Pinpoint the cell where the given text exists, returning its [X, Y] midpoint coordinate. 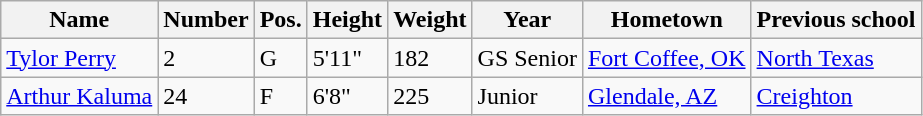
24 [206, 96]
Number [206, 20]
Weight [430, 20]
Name [80, 20]
Hometown [666, 20]
F [280, 96]
2 [206, 58]
Height [347, 20]
North Texas [836, 58]
Creighton [836, 96]
5'11" [347, 58]
Fort Coffee, OK [666, 58]
Tylor Perry [80, 58]
GS Senior [527, 58]
6'8" [347, 96]
Pos. [280, 20]
Previous school [836, 20]
Arthur Kaluma [80, 96]
182 [430, 58]
Junior [527, 96]
G [280, 58]
Year [527, 20]
225 [430, 96]
Glendale, AZ [666, 96]
